Search for the cell housing the specified text and yield its (x, y) center coordinate. 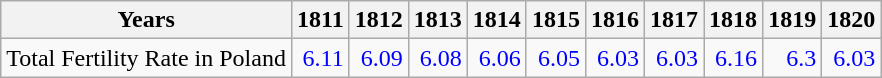
6.09 (378, 58)
1817 (674, 20)
1814 (496, 20)
6.11 (320, 58)
6.05 (556, 58)
1818 (734, 20)
1819 (792, 20)
1816 (614, 20)
1820 (852, 20)
6.08 (438, 58)
1812 (378, 20)
1811 (320, 20)
6.16 (734, 58)
1813 (438, 20)
1815 (556, 20)
Years (146, 20)
6.06 (496, 58)
Total Fertility Rate in Poland (146, 58)
6.3 (792, 58)
